Provide the (x, y) coordinate of the cell's center where the given text is located.  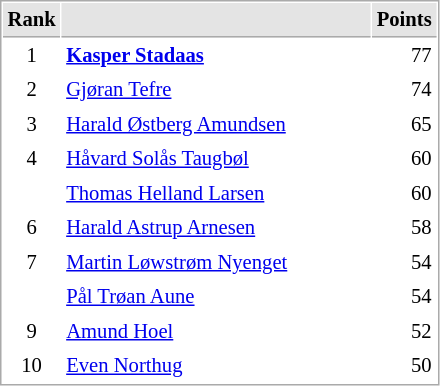
Harald Astrup Arnesen (216, 228)
50 (404, 366)
Martin Løwstrøm Nyenget (216, 262)
7 (32, 262)
Pål Trøan Aune (216, 296)
77 (404, 56)
52 (404, 332)
58 (404, 228)
Points (404, 20)
Rank (32, 20)
Kasper Stadaas (216, 56)
1 (32, 56)
65 (404, 124)
74 (404, 90)
10 (32, 366)
Even Northug (216, 366)
9 (32, 332)
Amund Hoel (216, 332)
3 (32, 124)
Thomas Helland Larsen (216, 194)
Harald Østberg Amundsen (216, 124)
Håvard Solås Taugbøl (216, 158)
Gjøran Tefre (216, 90)
6 (32, 228)
2 (32, 90)
4 (32, 158)
